For the text-containing cell, return its midpoint in [x, y] coordinate format. 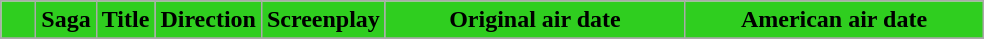
American air date [834, 20]
Original air date [534, 20]
Screenplay [323, 20]
Saga [66, 20]
Title [126, 20]
Direction [208, 20]
